For the text-containing cell, return its midpoint in (x, y) coordinate format. 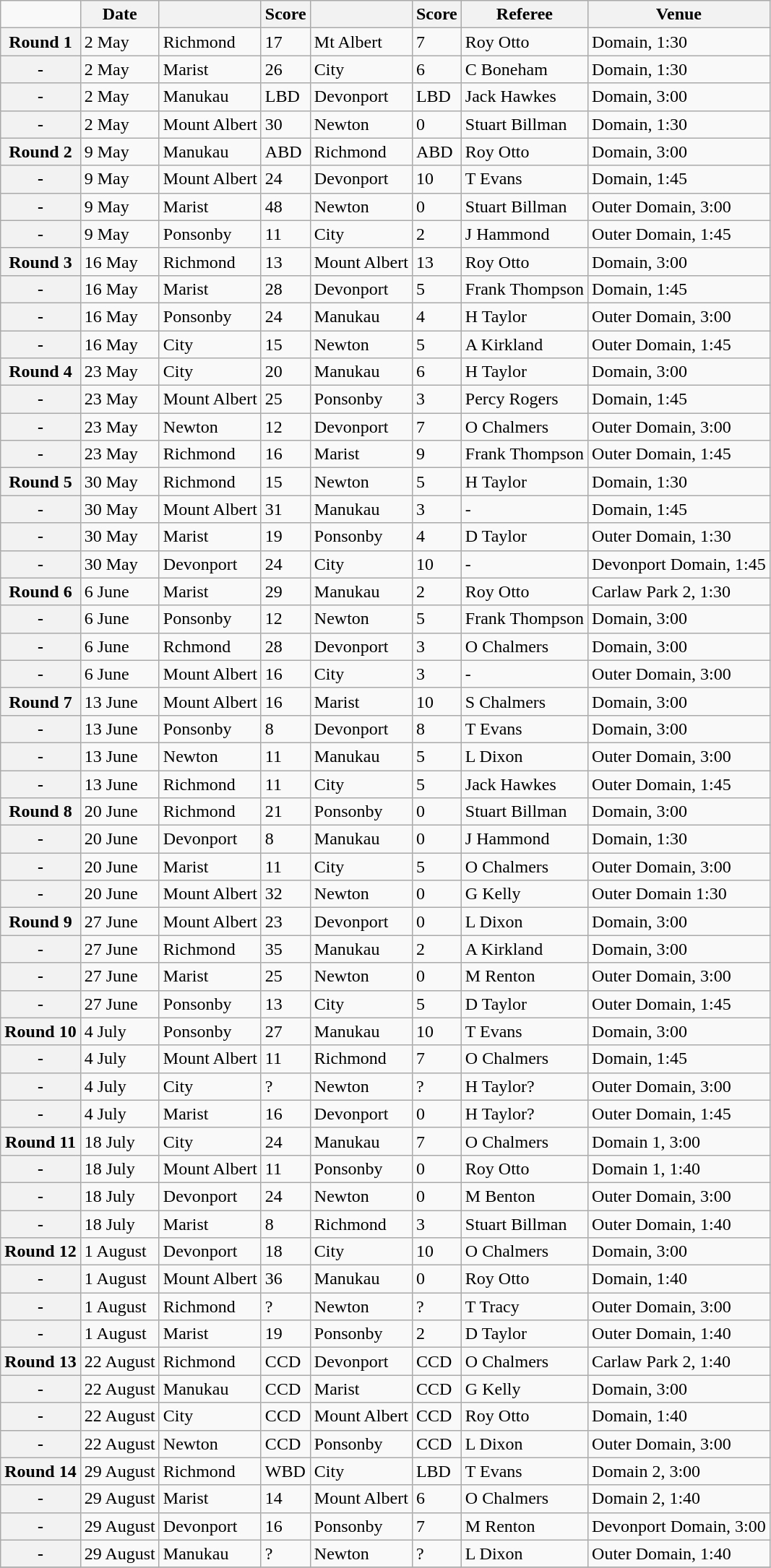
Mt Albert (361, 42)
T Tracy (525, 1307)
Round 14 (40, 1471)
26 (285, 69)
Date (120, 14)
27 (285, 1031)
18 (285, 1252)
23 (285, 922)
Round 4 (40, 372)
Round 10 (40, 1031)
17 (285, 42)
31 (285, 509)
Round 5 (40, 482)
C Boneham (525, 69)
Round 1 (40, 42)
Outer Domain, 1:30 (679, 537)
Round 3 (40, 261)
Domain 2, 3:00 (679, 1471)
WBD (285, 1471)
Outer Domain 1:30 (679, 894)
Domain 2, 1:40 (679, 1499)
20 (285, 372)
Devonport Domain, 1:45 (679, 564)
14 (285, 1499)
Round 11 (40, 1141)
Venue (679, 14)
Devonport Domain, 3:00 (679, 1526)
32 (285, 894)
Carlaw Park 2, 1:40 (679, 1361)
48 (285, 207)
M Benton (525, 1196)
Round 8 (40, 812)
Rchmond (210, 646)
Carlaw Park 2, 1:30 (679, 592)
Referee (525, 14)
21 (285, 812)
Round 9 (40, 922)
30 (285, 124)
36 (285, 1279)
Round 12 (40, 1252)
Domain 1, 1:40 (679, 1169)
S Chalmers (525, 701)
35 (285, 949)
29 (285, 592)
Round 13 (40, 1361)
Round 6 (40, 592)
Round 7 (40, 701)
9 (436, 454)
Round 2 (40, 152)
Domain 1, 3:00 (679, 1141)
Percy Rogers (525, 399)
